Output the [x, y] coordinate of the center of the cell containing the given text.  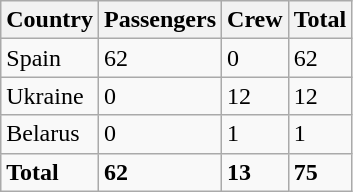
Country [50, 20]
75 [320, 172]
Spain [50, 58]
Passengers [160, 20]
13 [256, 172]
Ukraine [50, 96]
Crew [256, 20]
Belarus [50, 134]
